Locate the cell with the specified text and output its [x, y] center coordinate. 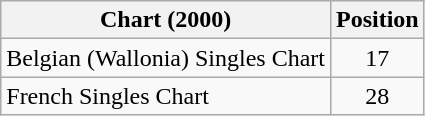
Chart (2000) [166, 20]
17 [377, 58]
French Singles Chart [166, 96]
28 [377, 96]
Belgian (Wallonia) Singles Chart [166, 58]
Position [377, 20]
